Pinpoint the cell where the given text exists, returning its (X, Y) midpoint coordinate. 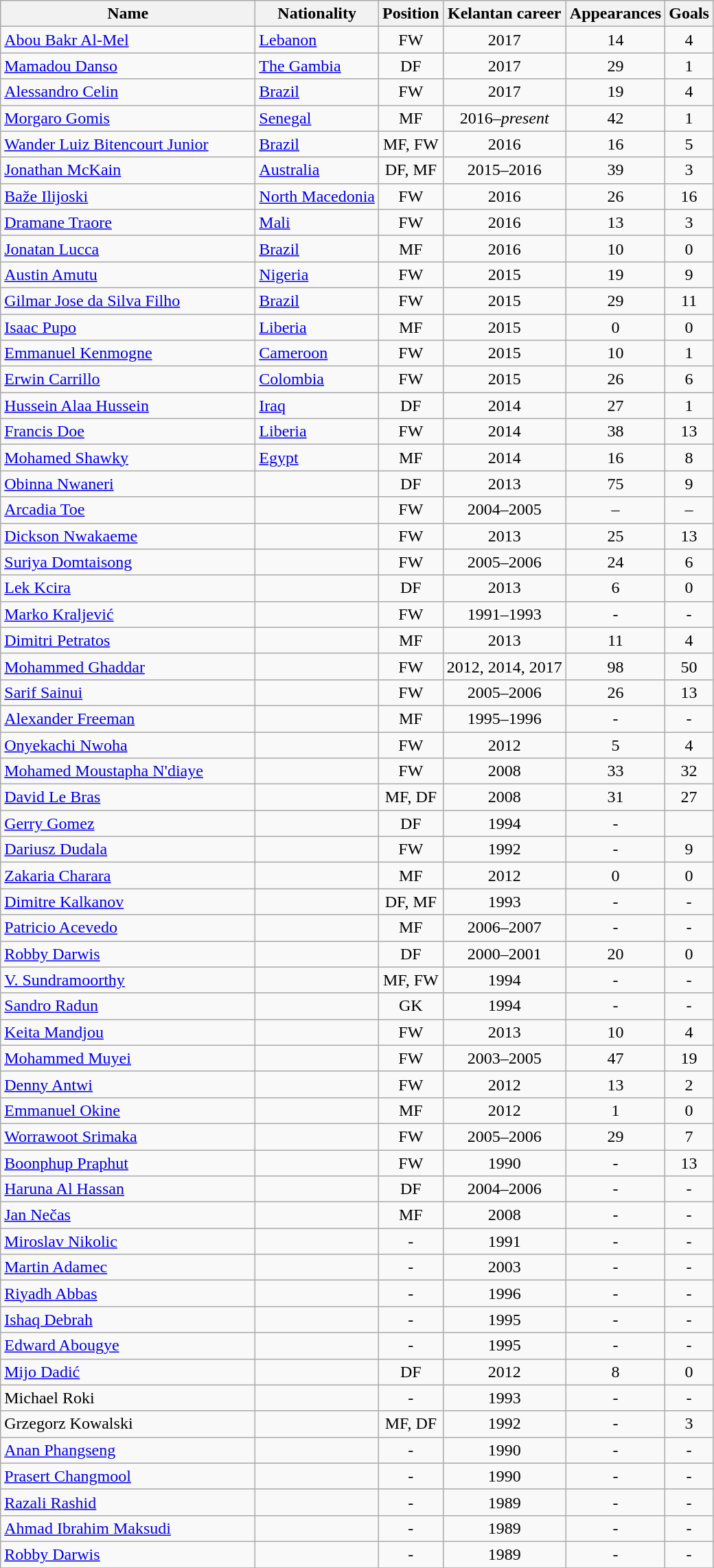
Emmanuel Okine (128, 1110)
1996 (504, 1294)
7 (689, 1136)
Dariusz Dudala (128, 850)
Cameroon (317, 353)
Sandro Radun (128, 1006)
Erwin Carrillo (128, 379)
Abou Bakr Al-Mel (128, 40)
Egypt (317, 458)
Zakaria Charara (128, 876)
2006–2007 (504, 928)
Mohamed Moustapha N'diaye (128, 771)
75 (615, 484)
Name (128, 14)
Mohammed Ghaddar (128, 666)
Francis Doe (128, 432)
24 (615, 562)
2003–2005 (504, 1058)
V. Sundramoorthy (128, 980)
Dimitri Petratos (128, 640)
David Le Bras (128, 797)
The Gambia (317, 66)
38 (615, 432)
Lek Kcira (128, 588)
Emmanuel Kenmogne (128, 353)
Mamadou Danso (128, 66)
Jonathan McKain (128, 170)
Edward Abougye (128, 1346)
2012, 2014, 2017 (504, 666)
Ahmad Ibrahim Maksudi (128, 1528)
Mohamed Shawky (128, 458)
Haruna Al Hassan (128, 1189)
33 (615, 771)
2 (689, 1084)
25 (615, 536)
Dickson Nwakaeme (128, 536)
Mohammed Muyei (128, 1058)
Austin Amutu (128, 274)
Riyadh Abbas (128, 1294)
98 (615, 666)
Miroslav Nikolic (128, 1241)
Onyekachi Nwoha (128, 745)
Goals (689, 14)
Nigeria (317, 274)
Appearances (615, 14)
Wander Luiz Bitencourt Junior (128, 144)
14 (615, 40)
Jan Nečas (128, 1215)
47 (615, 1058)
Senegal (317, 118)
2004–2005 (504, 510)
Lebanon (317, 40)
50 (689, 666)
2004–2006 (504, 1189)
Jonatan Lucca (128, 248)
Colombia (317, 379)
Alexander Freeman (128, 718)
Dimitre Kalkanov (128, 902)
2016–present (504, 118)
Baže Ilijoski (128, 196)
North Macedonia (317, 196)
42 (615, 118)
2000–2001 (504, 954)
1991 (504, 1241)
Arcadia Toe (128, 510)
Morgaro Gomis (128, 118)
39 (615, 170)
Prasert Changmool (128, 1476)
20 (615, 954)
Ishaq Debrah (128, 1320)
1991–1993 (504, 614)
Isaac Pupo (128, 327)
Denny Antwi (128, 1084)
Dramane Traore (128, 222)
Keita Mandjou (128, 1032)
1995–1996 (504, 718)
Patricio Acevedo (128, 928)
Boonphup Praphut (128, 1163)
Sarif Sainui (128, 692)
2015–2016 (504, 170)
Kelantan career (504, 14)
Position (411, 14)
Iraq (317, 406)
Anan Phangseng (128, 1450)
32 (689, 771)
Alessandro Celin (128, 92)
Australia (317, 170)
Hussein Alaa Hussein (128, 406)
Worrawoot Srimaka (128, 1136)
Mali (317, 222)
Grzegorz Kowalski (128, 1424)
Obinna Nwaneri (128, 484)
Martin Adamec (128, 1267)
Gerry Gomez (128, 823)
Suriya Domtaisong (128, 562)
Michael Roki (128, 1398)
Razali Rashid (128, 1502)
GK (411, 1006)
2003 (504, 1267)
31 (615, 797)
Marko Kraljević (128, 614)
Mijo Dadić (128, 1372)
Gilmar Jose da Silva Filho (128, 301)
Nationality (317, 14)
